Capture the cell that displays the provided text and extract its [X, Y] central coordinate. 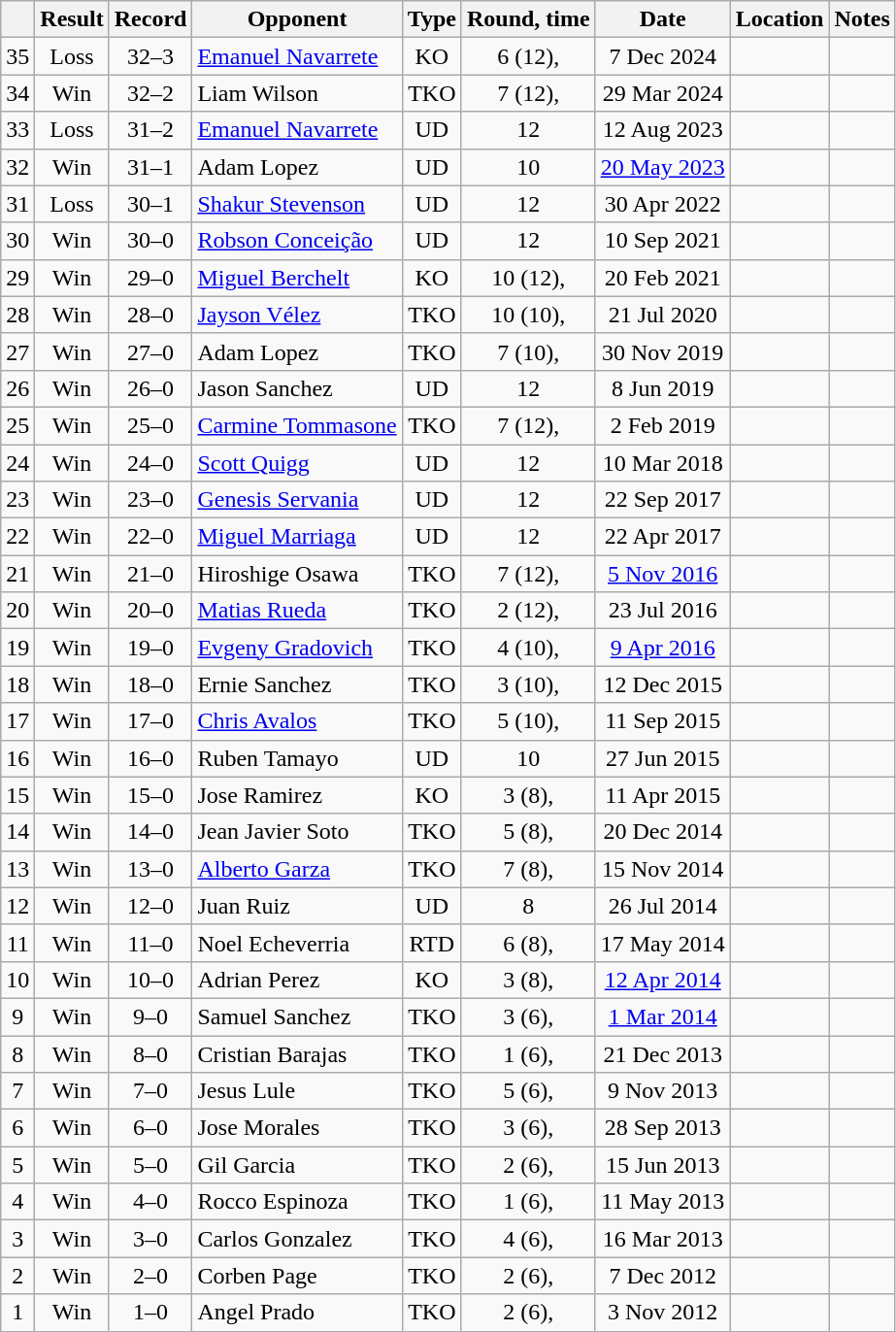
30 [17, 241]
20 [17, 611]
11 Apr 2015 [662, 795]
Corben Page [297, 1276]
7–0 [150, 1091]
17–0 [150, 721]
Matias Rueda [297, 611]
7 (10), [528, 351]
6–0 [150, 1128]
Record [150, 19]
RTD [431, 943]
27–0 [150, 351]
11 [17, 943]
20 May 2023 [662, 167]
29 Mar 2024 [662, 93]
Shakur Stevenson [297, 204]
Chris Avalos [297, 721]
30 Apr 2022 [662, 204]
10 (10), [528, 315]
Robson Conceição [297, 241]
Date [662, 19]
5 (8), [528, 832]
6 (12), [528, 56]
8–0 [150, 1053]
5 [17, 1165]
16–0 [150, 758]
2 (12), [528, 611]
16 Mar 2013 [662, 1239]
15 Jun 2013 [662, 1165]
Jose Morales [297, 1128]
Scott Quigg [297, 463]
Ernie Sanchez [297, 684]
23 Jul 2016 [662, 611]
2 Feb 2019 [662, 425]
29 [17, 278]
28 [17, 315]
4–0 [150, 1202]
4 (6), [528, 1239]
12–0 [150, 906]
20 Dec 2014 [662, 832]
11 May 2013 [662, 1202]
9 [17, 1016]
21–0 [150, 574]
31–2 [150, 130]
30–1 [150, 204]
Result [72, 19]
Jesus Lule [297, 1091]
14–0 [150, 832]
8 Jun 2019 [662, 388]
21 Dec 2013 [662, 1053]
20–0 [150, 611]
Jason Sanchez [297, 388]
35 [17, 56]
30 Nov 2019 [662, 351]
15 Nov 2014 [662, 869]
27 Jun 2015 [662, 758]
Opponent [297, 19]
24 [17, 463]
Noel Echeverria [297, 943]
13–0 [150, 869]
Notes [862, 19]
3 [17, 1239]
23–0 [150, 500]
10 (12), [528, 278]
12 Apr 2014 [662, 980]
7 (8), [528, 869]
11 Sep 2015 [662, 721]
2 [17, 1276]
9–0 [150, 1016]
29–0 [150, 278]
1–0 [150, 1313]
7 Dec 2024 [662, 56]
12 Dec 2015 [662, 684]
10 Sep 2021 [662, 241]
Cristian Barajas [297, 1053]
26 Jul 2014 [662, 906]
Juan Ruiz [297, 906]
7 Dec 2012 [662, 1276]
13 [17, 869]
Type [431, 19]
25–0 [150, 425]
Gil Garcia [297, 1165]
Carlos Gonzalez [297, 1239]
Miguel Berchelt [297, 278]
5 Nov 2016 [662, 574]
31 [17, 204]
33 [17, 130]
28 Sep 2013 [662, 1128]
24–0 [150, 463]
Jose Ramirez [297, 795]
9 Nov 2013 [662, 1091]
20 Feb 2021 [662, 278]
18 [17, 684]
Jayson Vélez [297, 315]
5 (6), [528, 1091]
28–0 [150, 315]
6 [17, 1128]
3–0 [150, 1239]
3 (10), [528, 684]
Angel Prado [297, 1313]
10–0 [150, 980]
Rocco Espinoza [297, 1202]
Liam Wilson [297, 93]
15–0 [150, 795]
7 [17, 1091]
Alberto Garza [297, 869]
30–0 [150, 241]
1 Mar 2014 [662, 1016]
Genesis Servania [297, 500]
19–0 [150, 648]
Ruben Tamayo [297, 758]
10 Mar 2018 [662, 463]
23 [17, 500]
31–1 [150, 167]
14 [17, 832]
Miguel Marriaga [297, 537]
6 (8), [528, 943]
22 Sep 2017 [662, 500]
9 Apr 2016 [662, 648]
Carmine Tommasone [297, 425]
19 [17, 648]
18–0 [150, 684]
26–0 [150, 388]
27 [17, 351]
32 [17, 167]
Samuel Sanchez [297, 1016]
1 [17, 1313]
12 Aug 2023 [662, 130]
Jean Javier Soto [297, 832]
26 [17, 388]
15 [17, 795]
3 Nov 2012 [662, 1313]
16 [17, 758]
Adrian Perez [297, 980]
Round, time [528, 19]
4 (10), [528, 648]
5–0 [150, 1165]
32–3 [150, 56]
11–0 [150, 943]
17 [17, 721]
21 [17, 574]
21 Jul 2020 [662, 315]
22 Apr 2017 [662, 537]
25 [17, 425]
22 [17, 537]
5 (10), [528, 721]
2–0 [150, 1276]
22–0 [150, 537]
17 May 2014 [662, 943]
4 [17, 1202]
32–2 [150, 93]
Hiroshige Osawa [297, 574]
Evgeny Gradovich [297, 648]
34 [17, 93]
Location [780, 19]
